Scan for the cell matching the given text and deliver its [x, y] coordinate at center. 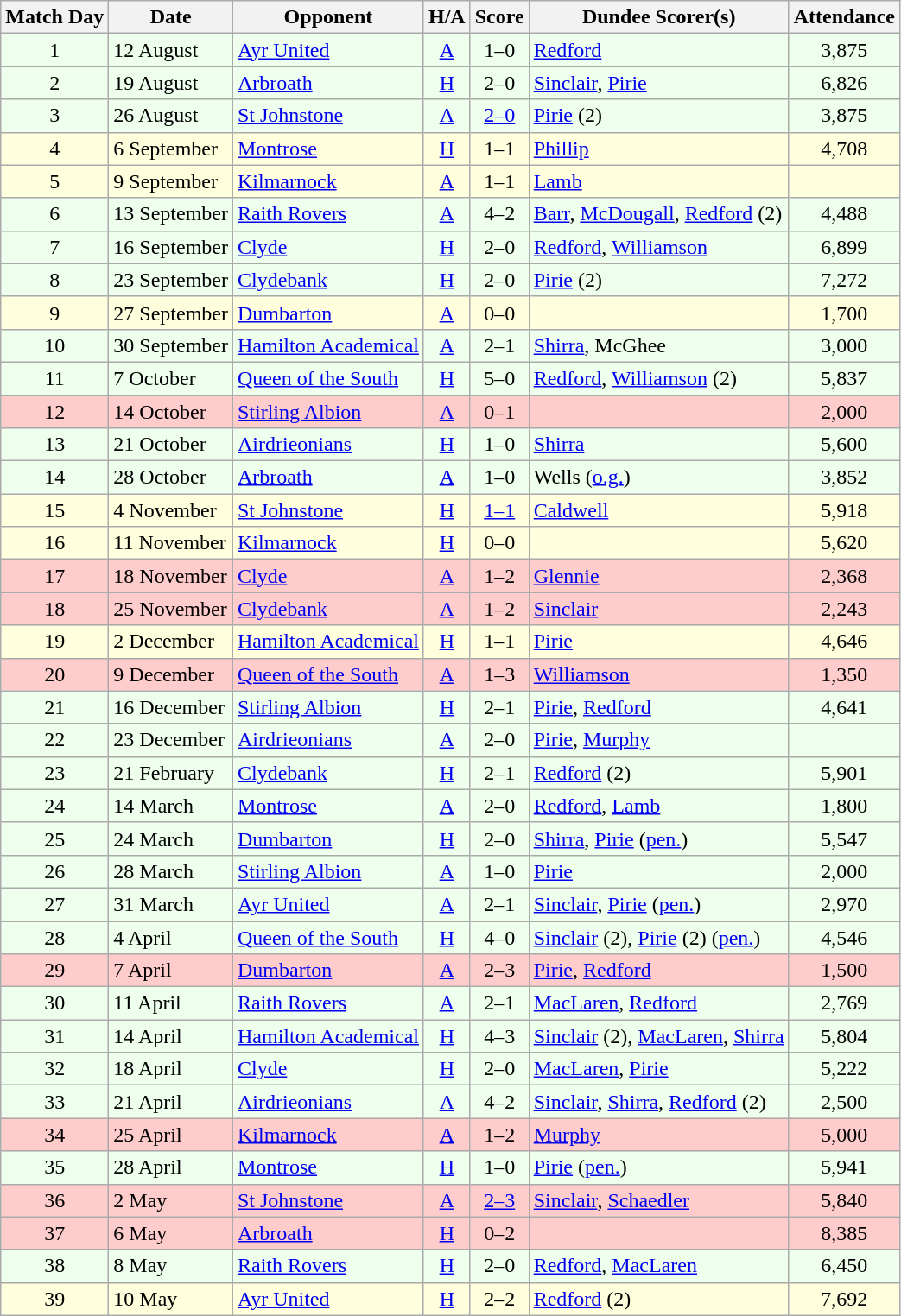
2,368 [844, 576]
18 April [171, 1069]
17 [55, 576]
34 [55, 1135]
26 [55, 871]
6 September [171, 149]
Williamson [658, 674]
Glennie [658, 576]
Sinclair, Pirie [658, 83]
Dundee Scorer(s) [658, 17]
Phillip [658, 149]
26 August [171, 116]
Shirra [658, 445]
Lamb [658, 181]
14 October [171, 412]
16 [55, 543]
22 [55, 740]
7 October [171, 378]
4–3 [499, 1036]
14 March [171, 806]
35 [55, 1167]
27 [55, 904]
10 [55, 345]
Caldwell [658, 510]
16 September [171, 247]
19 [55, 642]
21 April [171, 1102]
7,272 [844, 280]
4,646 [844, 642]
2,970 [844, 904]
16 December [171, 707]
6 [55, 214]
37 [55, 1233]
24 [55, 806]
21 [55, 707]
13 September [171, 214]
8 May [171, 1266]
2 December [171, 642]
38 [55, 1266]
2,243 [844, 609]
23 September [171, 280]
28 April [171, 1167]
19 August [171, 83]
14 [55, 478]
5,918 [844, 510]
5,000 [844, 1135]
13 [55, 445]
2–2 [499, 1299]
2,500 [844, 1102]
1–3 [499, 674]
14 April [171, 1036]
5 [55, 181]
Sinclair, Schaedler [658, 1200]
25 [55, 838]
29 [55, 971]
2 May [171, 1200]
7 [55, 247]
5,840 [844, 1200]
1 [55, 50]
8 [55, 280]
3,000 [844, 345]
9 September [171, 181]
11 April [171, 1003]
3 [55, 116]
6 May [171, 1233]
18 November [171, 576]
5,941 [844, 1167]
4–0 [499, 937]
25 November [171, 609]
7,692 [844, 1299]
Sinclair [658, 609]
3,852 [844, 478]
Redford, Williamson [658, 247]
5,547 [844, 838]
2 [55, 83]
MacLaren, Redford [658, 1003]
15 [55, 510]
Sinclair (2), MacLaren, Shirra [658, 1036]
Pirie (pen.) [658, 1167]
4,641 [844, 707]
Date [171, 17]
31 March [171, 904]
5,901 [844, 773]
23 [55, 773]
Redford, MacLaren [658, 1266]
11 [55, 378]
6,826 [844, 83]
Redford, Lamb [658, 806]
Murphy [658, 1135]
Opponent [328, 17]
5–0 [499, 378]
12 August [171, 50]
Shirra, McGhee [658, 345]
12 [55, 412]
5,804 [844, 1036]
1,350 [844, 674]
Sinclair, Shirra, Redford (2) [658, 1102]
28 October [171, 478]
36 [55, 1200]
H/A [447, 17]
MacLaren, Pirie [658, 1069]
4 November [171, 510]
7 April [171, 971]
39 [55, 1299]
33 [55, 1102]
4,488 [844, 214]
8,385 [844, 1233]
Sinclair (2), Pirie (2) (pen.) [658, 937]
6,899 [844, 247]
Shirra, Pirie (pen.) [658, 838]
4 [55, 149]
1,800 [844, 806]
9 [55, 313]
Barr, McDougall, Redford (2) [658, 214]
25 April [171, 1135]
31 [55, 1036]
5,600 [844, 445]
23 December [171, 740]
27 September [171, 313]
Attendance [844, 17]
5,620 [844, 543]
21 October [171, 445]
24 March [171, 838]
0–2 [499, 1233]
9 December [171, 674]
2,769 [844, 1003]
Match Day [55, 17]
10 May [171, 1299]
30 [55, 1003]
20 [55, 674]
4,708 [844, 149]
11 November [171, 543]
0–1 [499, 412]
28 March [171, 871]
28 [55, 937]
Pirie, Murphy [658, 740]
32 [55, 1069]
1,500 [844, 971]
6,450 [844, 1266]
4 April [171, 937]
Wells (o.g.) [658, 478]
4,546 [844, 937]
5,222 [844, 1069]
21 February [171, 773]
Redford, Williamson (2) [658, 378]
Redford [658, 50]
18 [55, 609]
Score [499, 17]
Sinclair, Pirie (pen.) [658, 904]
30 September [171, 345]
5,837 [844, 378]
1,700 [844, 313]
